For the text-containing cell, return its midpoint in [X, Y] coordinate format. 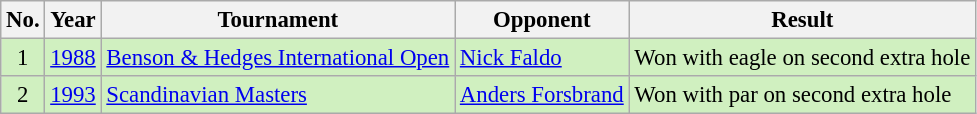
Result [802, 20]
Won with par on second extra hole [802, 95]
Anders Forsbrand [542, 95]
Opponent [542, 20]
Won with eagle on second extra hole [802, 58]
1 [23, 58]
Scandinavian Masters [278, 95]
1988 [73, 58]
Nick Faldo [542, 58]
Year [73, 20]
1993 [73, 95]
2 [23, 95]
Benson & Hedges International Open [278, 58]
Tournament [278, 20]
No. [23, 20]
